Return the (X, Y) coordinate for the center point of the cell that contains the specified text.  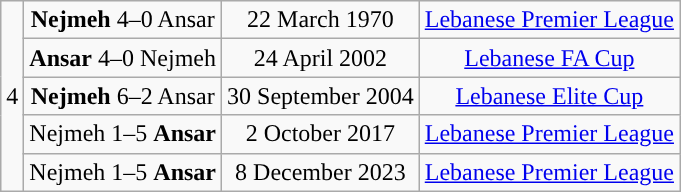
Nejmeh 4–0 Ansar (123, 20)
22 March 1970 (321, 20)
30 September 2004 (321, 96)
4 (12, 96)
Ansar 4–0 Nejmeh (123, 58)
2 October 2017 (321, 134)
8 December 2023 (321, 172)
Lebanese Elite Cup (549, 96)
24 April 2002 (321, 58)
Nejmeh 6–2 Ansar (123, 96)
Lebanese FA Cup (549, 58)
